From the cell containing the given text, extract its center point as (X, Y) coordinate. 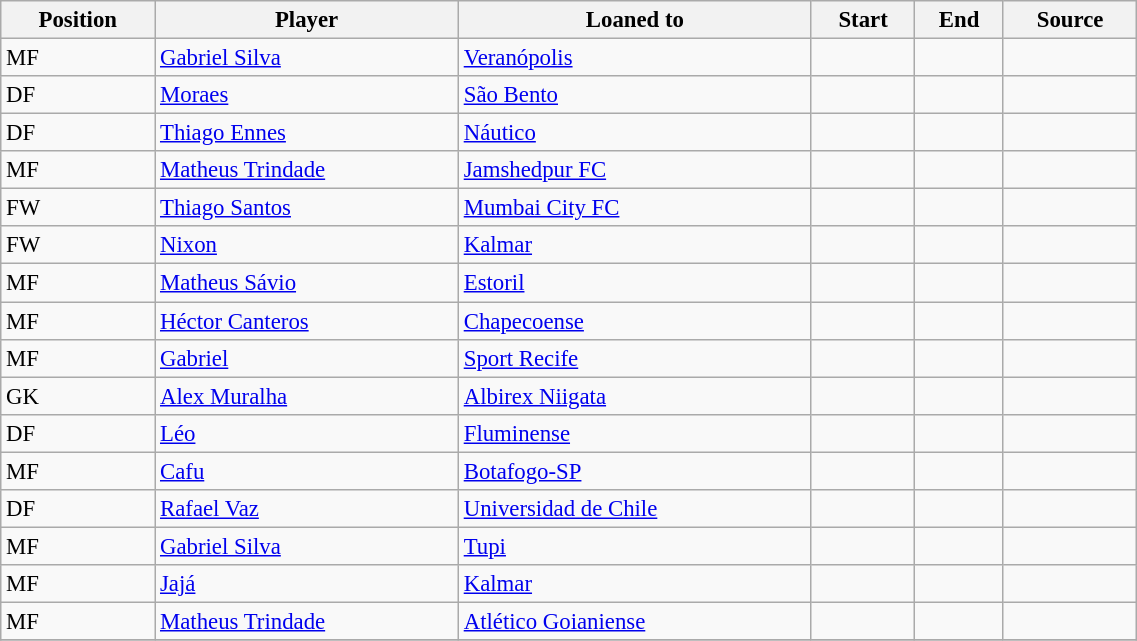
Universidad de Chile (634, 509)
Atlético Goianiense (634, 621)
Matheus Sávio (307, 283)
Tupi (634, 546)
Estoril (634, 283)
Jajá (307, 584)
Náutico (634, 133)
Veranópolis (634, 58)
Nixon (307, 245)
Mumbai City FC (634, 208)
Cafu (307, 471)
Start (863, 20)
Jamshedpur FC (634, 170)
Position (78, 20)
Source (1070, 20)
Thiago Ennes (307, 133)
Loaned to (634, 20)
Botafogo-SP (634, 471)
Chapecoense (634, 321)
End (959, 20)
Alex Muralha (307, 396)
Moraes (307, 95)
Player (307, 20)
Thiago Santos (307, 208)
GK (78, 396)
Rafael Vaz (307, 509)
Héctor Canteros (307, 321)
São Bento (634, 95)
Gabriel (307, 358)
Sport Recife (634, 358)
Léo (307, 433)
Fluminense (634, 433)
Albirex Niigata (634, 396)
